Find where the given text appears and provide that cell's center as (X, Y) coordinate. 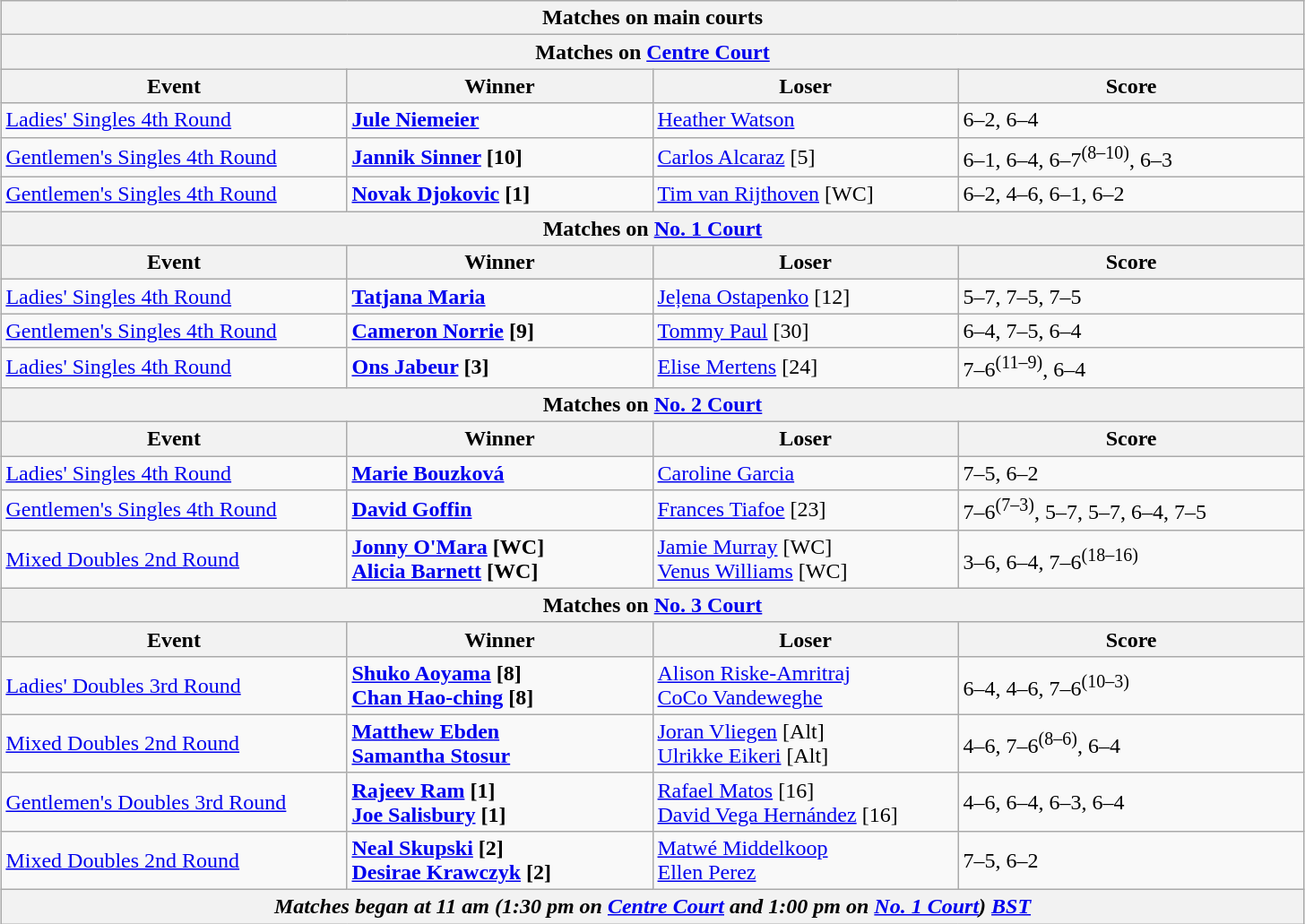
Ons Jabeur [3] (500, 367)
Matches on Centre Court (652, 52)
Cameron Norrie [9] (500, 331)
Gentlemen's Doubles 3rd Round (174, 801)
Matches on No. 1 Court (652, 229)
Tatjana Maria (500, 297)
4–6, 7–6(8–6), 6–4 (1131, 744)
5–7, 7–5, 7–5 (1131, 297)
Jamie Murray [WC] Venus Williams [WC] (805, 559)
Caroline Garcia (805, 473)
Heather Watson (805, 120)
6–2, 4–6, 6–1, 6–2 (1131, 194)
4–6, 6–4, 6–3, 6–4 (1131, 801)
Jeļena Ostapenko [12] (805, 297)
Matches began at 11 am (1:30 pm on Centre Court and 1:00 pm on No. 1 Court) BST (652, 907)
Carlos Alcaraz [5] (805, 158)
Ladies' Doubles 3rd Round (174, 685)
Matches on No. 2 Court (652, 404)
Frances Tiafoe [23] (805, 511)
Jannik Sinner [10] (500, 158)
Jule Niemeier (500, 120)
David Goffin (500, 511)
3–6, 6–4, 7–6(18–16) (1131, 559)
6–4, 7–5, 6–4 (1131, 331)
Joran Vliegen [Alt] Ulrikke Eikeri [Alt] (805, 744)
Alison Riske-Amritraj CoCo Vandeweghe (805, 685)
Matches on main courts (652, 18)
Rafael Matos [16] David Vega Hernández [16] (805, 801)
Rajeev Ram [1] Joe Salisbury [1] (500, 801)
Matches on No. 3 Court (652, 605)
Jonny O'Mara [WC] Alicia Barnett [WC] (500, 559)
Matwé Middelkoop Ellen Perez (805, 860)
Marie Bouzková (500, 473)
6–1, 6–4, 6–7(8–10), 6–3 (1131, 158)
6–4, 4–6, 7–6(10–3) (1131, 685)
Tim van Rijthoven [WC] (805, 194)
7–6(7–3), 5–7, 5–7, 6–4, 7–5 (1131, 511)
Matthew Ebden Samantha Stosur (500, 744)
Neal Skupski [2] Desirae Krawczyk [2] (500, 860)
Novak Djokovic [1] (500, 194)
Elise Mertens [24] (805, 367)
Shuko Aoyama [8] Chan Hao-ching [8] (500, 685)
6–2, 6–4 (1131, 120)
Tommy Paul [30] (805, 331)
7–6(11–9), 6–4 (1131, 367)
